Identify which cell holds the provided text, then report its (X, Y) central coordinate. 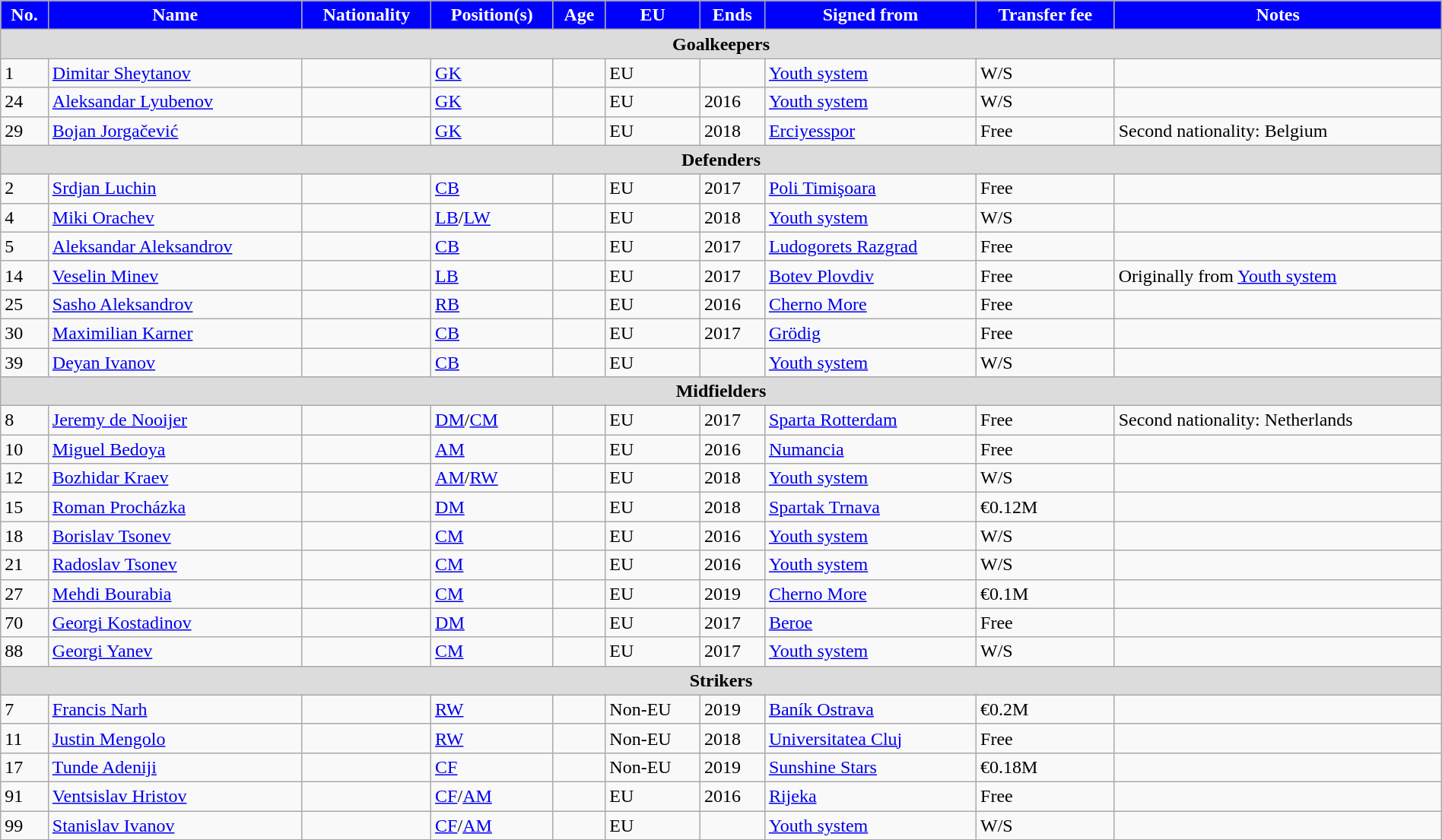
5 (24, 246)
Tunde Adeniji (175, 767)
Goalkeepers (721, 44)
Midfielders (721, 391)
Sunshine Stars (870, 767)
LB (492, 275)
Veselin Minev (175, 275)
70 (24, 623)
Bojan Jorgačević (175, 131)
Name (175, 15)
Baník Ostrava (870, 709)
24 (24, 102)
Ends (732, 15)
Transfer fee (1046, 15)
99 (24, 825)
Sasho Aleksandrov (175, 304)
CF (492, 767)
Francis Narh (175, 709)
1 (24, 73)
LB/LW (492, 217)
27 (24, 594)
Jeremy de Nooijer (175, 420)
Borislav Tsonev (175, 536)
Position(s) (492, 15)
Second nationality: Belgium (1278, 131)
21 (24, 565)
Age (580, 15)
91 (24, 796)
Justin Mengolo (175, 738)
Beroe (870, 623)
Nationality (367, 15)
Originally from Youth system (1278, 275)
RB (492, 304)
Georgi Yanev (175, 651)
Deyan Ivanov (175, 363)
15 (24, 507)
Second nationality: Netherlands (1278, 420)
Erciyesspor (870, 131)
4 (24, 217)
AM (492, 449)
No. (24, 15)
25 (24, 304)
Grödig (870, 333)
Srdjan Luchin (175, 189)
29 (24, 131)
Universitatea Cluj (870, 738)
7 (24, 709)
DM/CM (492, 420)
Georgi Kostadinov (175, 623)
Poli Timişoara (870, 189)
Signed from (870, 15)
Stanislav Ivanov (175, 825)
Ludogorets Razgrad (870, 246)
Strikers (721, 680)
Roman Procházka (175, 507)
17 (24, 767)
Maximilian Karner (175, 333)
Notes (1278, 15)
39 (24, 363)
€0.18M (1046, 767)
14 (24, 275)
AM/RW (492, 478)
18 (24, 536)
Ventsislav Hristov (175, 796)
8 (24, 420)
Aleksandar Aleksandrov (175, 246)
11 (24, 738)
30 (24, 333)
Spartak Trnava (870, 507)
Miguel Bedoya (175, 449)
€0.2M (1046, 709)
Mehdi Bourabia (175, 594)
€0.1M (1046, 594)
Sparta Rotterdam (870, 420)
Miki Orachev (175, 217)
Aleksandar Lyubenov (175, 102)
Bozhidar Kraev (175, 478)
2 (24, 189)
Dimitar Sheytanov (175, 73)
Numancia (870, 449)
88 (24, 651)
12 (24, 478)
Defenders (721, 160)
€0.12M (1046, 507)
Botev Plovdiv (870, 275)
Radoslav Tsonev (175, 565)
Rijeka (870, 796)
10 (24, 449)
